Determine the (X, Y) coordinate at the center of the cell enclosing the given text.  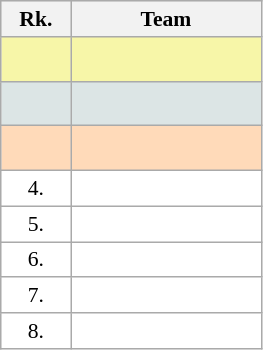
Rk. (36, 19)
8. (36, 331)
5. (36, 224)
4. (36, 189)
Team (166, 19)
6. (36, 260)
7. (36, 296)
